Return the [x, y] coordinate for the center point of the cell that contains the specified text.  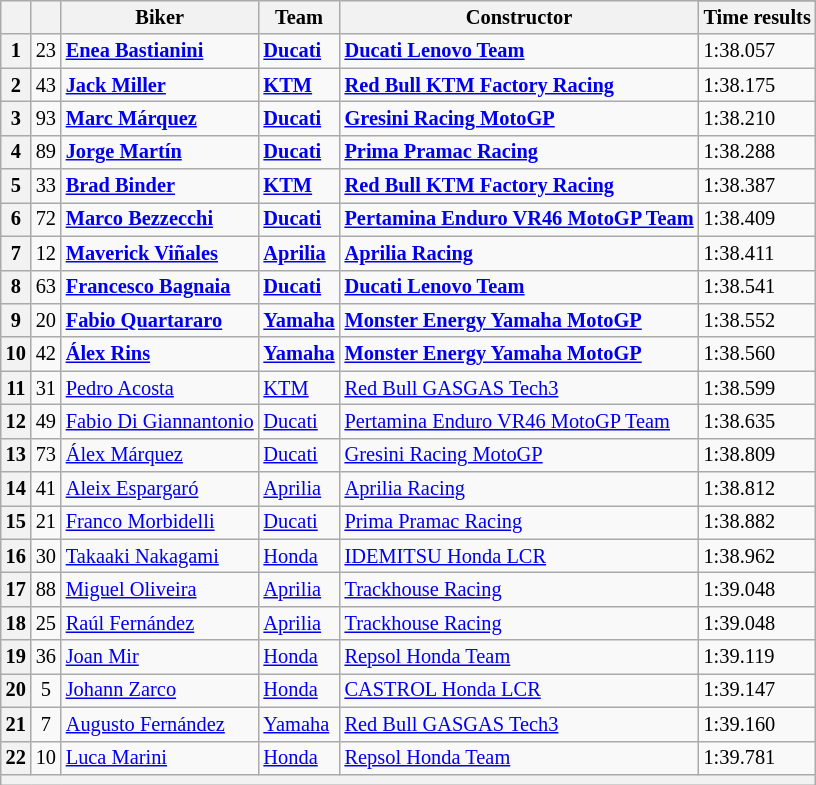
Johann Zarco [160, 690]
43 [46, 85]
1:38.962 [758, 556]
Marco Bezzecchi [160, 219]
19 [16, 657]
1:38.882 [758, 522]
Augusto Fernández [160, 724]
14 [16, 489]
1:39.119 [758, 657]
Franco Morbidelli [160, 522]
13 [16, 455]
1:38.809 [758, 455]
Maverick Viñales [160, 253]
72 [46, 219]
4 [16, 152]
1:39.160 [758, 724]
Jack Miller [160, 85]
Miguel Oliveira [160, 589]
18 [16, 623]
17 [16, 589]
88 [46, 589]
CASTROL Honda LCR [520, 690]
9 [16, 320]
1:38.288 [758, 152]
93 [46, 118]
Raúl Fernández [160, 623]
1:38.175 [758, 85]
22 [16, 758]
2 [16, 85]
1:38.411 [758, 253]
Fabio Di Giannantonio [160, 421]
1:38.552 [758, 320]
63 [46, 287]
1:38.387 [758, 186]
Takaaki Nakagami [160, 556]
Enea Bastianini [160, 51]
1:38.812 [758, 489]
3 [16, 118]
Biker [160, 17]
1:38.599 [758, 388]
Jorge Martín [160, 152]
31 [46, 388]
6 [16, 219]
8 [16, 287]
Francesco Bagnaia [160, 287]
11 [16, 388]
1:38.541 [758, 287]
Aleix Espargaró [160, 489]
Pedro Acosta [160, 388]
23 [46, 51]
1:39.147 [758, 690]
Team [300, 17]
Joan Mir [160, 657]
36 [46, 657]
Constructor [520, 17]
30 [46, 556]
1:38.635 [758, 421]
42 [46, 354]
Fabio Quartararo [160, 320]
Álex Márquez [160, 455]
1 [16, 51]
41 [46, 489]
1:38.057 [758, 51]
1:38.409 [758, 219]
1:38.560 [758, 354]
Álex Rins [160, 354]
IDEMITSU Honda LCR [520, 556]
1:39.781 [758, 758]
89 [46, 152]
16 [16, 556]
1:38.210 [758, 118]
25 [46, 623]
Luca Marini [160, 758]
49 [46, 421]
Marc Márquez [160, 118]
Time results [758, 17]
73 [46, 455]
15 [16, 522]
Brad Binder [160, 186]
33 [46, 186]
